Detect which cell encompasses the target text, then output its [x, y] center coordinate. 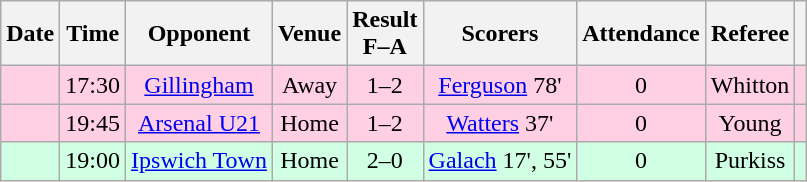
Date [30, 34]
Whitton [750, 85]
17:30 [93, 85]
19:45 [93, 123]
Away [309, 85]
Galach 17', 55' [500, 161]
Watters 37' [500, 123]
Ipswich Town [200, 161]
Referee [750, 34]
Opponent [200, 34]
Venue [309, 34]
Attendance [641, 34]
Ferguson 78' [500, 85]
Scorers [500, 34]
19:00 [93, 161]
2–0 [385, 161]
Young [750, 123]
ResultF–A [385, 34]
Purkiss [750, 161]
Time [93, 34]
Arsenal U21 [200, 123]
Gillingham [200, 85]
